Scan for the cell matching the given text and deliver its (X, Y) coordinate at center. 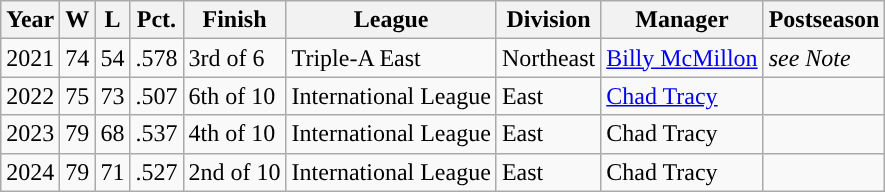
2023 (30, 134)
71 (112, 172)
4th of 10 (234, 134)
.537 (156, 134)
Finish (234, 20)
68 (112, 134)
.507 (156, 96)
.527 (156, 172)
2022 (30, 96)
6th of 10 (234, 96)
see Note (824, 58)
L (112, 20)
W (78, 20)
2021 (30, 58)
Billy McMillon (682, 58)
Year (30, 20)
.578 (156, 58)
2nd of 10 (234, 172)
54 (112, 58)
3rd of 6 (234, 58)
Division (548, 20)
Postseason (824, 20)
Pct. (156, 20)
2024 (30, 172)
73 (112, 96)
Northeast (548, 58)
75 (78, 96)
Triple-A East (391, 58)
Manager (682, 20)
74 (78, 58)
League (391, 20)
